Determine the [x, y] coordinate at the center of the cell enclosing the given text.  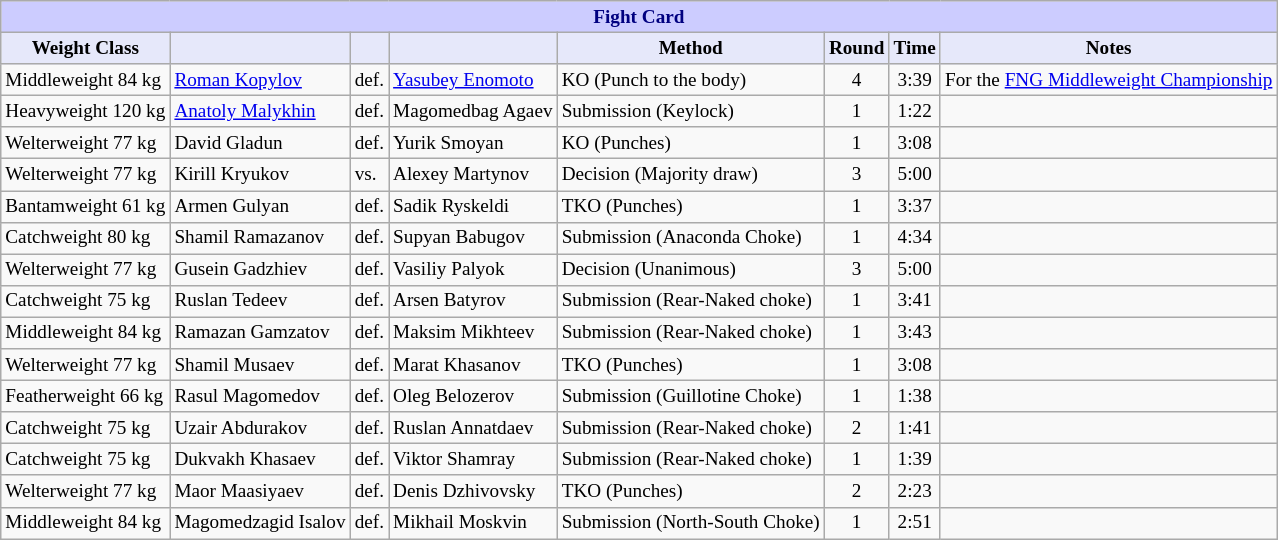
Yurik Smoyan [474, 143]
3:41 [914, 301]
Supyan Babugov [474, 238]
Round [856, 48]
Submission (Guillotine Choke) [690, 396]
Magomedbag Agaev [474, 111]
Alexey Martynov [474, 175]
Rasul Magomedov [260, 396]
Shamil Musaev [260, 365]
2:51 [914, 523]
Roman Kopylov [260, 80]
Catchweight 80 kg [86, 238]
Shamil Ramazanov [260, 238]
1:41 [914, 428]
David Gladun [260, 143]
For the FNG Middleweight Championship [1108, 80]
Dukvakh Khasaev [260, 460]
Marat Khasanov [474, 365]
Ramazan Gamzatov [260, 333]
KO (Punch to the body) [690, 80]
Maksim Mikhteev [474, 333]
Vasiliy Palyok [474, 270]
Submission (North-South Choke) [690, 523]
Fight Card [639, 17]
3:37 [914, 206]
1:39 [914, 460]
KO (Punches) [690, 143]
Method [690, 48]
Sadik Ryskeldi [474, 206]
Decision (Majority draw) [690, 175]
vs. [369, 175]
Bantamweight 61 kg [86, 206]
1:38 [914, 396]
Denis Dzhivovsky [474, 491]
3:43 [914, 333]
Viktor Shamray [474, 460]
Heavyweight 120 kg [86, 111]
Oleg Belozerov [474, 396]
Weight Class [86, 48]
Kirill Kryukov [260, 175]
Uzair Abdurakov [260, 428]
Armen Gulyan [260, 206]
Ruslan Annatdaev [474, 428]
Ruslan Tedeev [260, 301]
Gusein Gadzhiev [260, 270]
Mikhail Moskvin [474, 523]
4 [856, 80]
Magomedzagid Isalov [260, 523]
Arsen Batyrov [474, 301]
4:34 [914, 238]
Anatoly Malykhin [260, 111]
Submission (Keylock) [690, 111]
1:22 [914, 111]
Decision (Unanimous) [690, 270]
2:23 [914, 491]
Maor Maasiyaev [260, 491]
Submission (Anaconda Choke) [690, 238]
Time [914, 48]
3:39 [914, 80]
Notes [1108, 48]
Featherweight 66 kg [86, 396]
Yasubey Enomoto [474, 80]
